Locate the cell with the specified text and output its [X, Y] center coordinate. 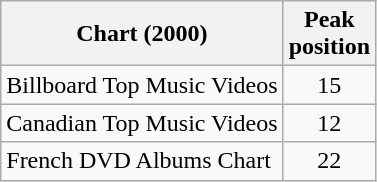
15 [329, 85]
22 [329, 161]
Canadian Top Music Videos [142, 123]
12 [329, 123]
Chart (2000) [142, 34]
Billboard Top Music Videos [142, 85]
Peakposition [329, 34]
French DVD Albums Chart [142, 161]
